Provide the (x, y) coordinate of the cell's center where the given text is located.  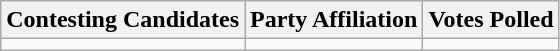
Votes Polled (491, 20)
Party Affiliation (334, 20)
Contesting Candidates (123, 20)
